Return the [X, Y] coordinate for the center point of the cell that contains the specified text.  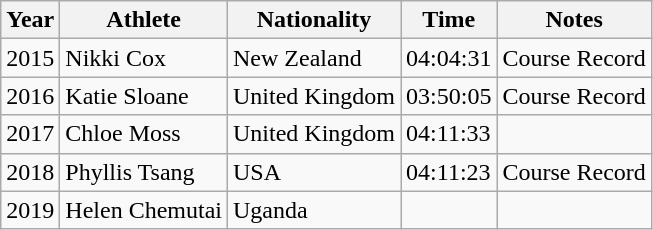
Athlete [144, 20]
USA [314, 172]
Time [449, 20]
Nikki Cox [144, 58]
2018 [30, 172]
Chloe Moss [144, 134]
Katie Sloane [144, 96]
Helen Chemutai [144, 210]
03:50:05 [449, 96]
Nationality [314, 20]
Year [30, 20]
04:11:23 [449, 172]
Phyllis Tsang [144, 172]
New Zealand [314, 58]
04:11:33 [449, 134]
2016 [30, 96]
Notes [574, 20]
04:04:31 [449, 58]
Uganda [314, 210]
2019 [30, 210]
2015 [30, 58]
2017 [30, 134]
